Provide the (x, y) coordinate of the cell's center where the given text is located.  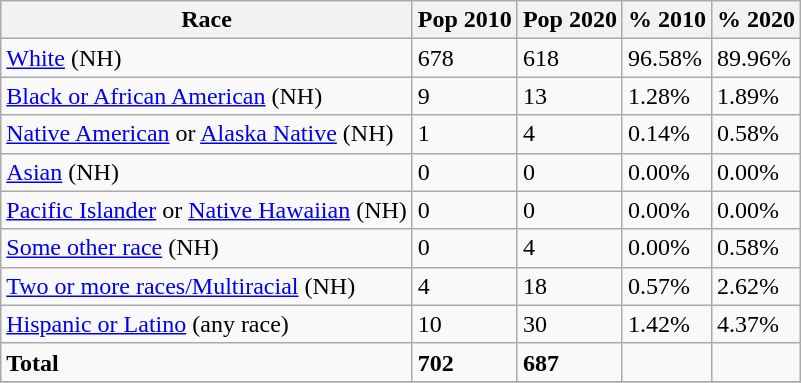
Two or more races/Multiracial (NH) (207, 286)
2.62% (756, 286)
702 (464, 362)
4.37% (756, 324)
687 (570, 362)
13 (570, 96)
1.28% (666, 96)
1 (464, 134)
96.58% (666, 58)
1.42% (666, 324)
Race (207, 20)
White (NH) (207, 58)
0.57% (666, 286)
678 (464, 58)
% 2020 (756, 20)
0.14% (666, 134)
9 (464, 96)
Hispanic or Latino (any race) (207, 324)
618 (570, 58)
Pacific Islander or Native Hawaiian (NH) (207, 210)
30 (570, 324)
1.89% (756, 96)
89.96% (756, 58)
Some other race (NH) (207, 248)
Pop 2020 (570, 20)
Pop 2010 (464, 20)
Total (207, 362)
18 (570, 286)
Black or African American (NH) (207, 96)
% 2010 (666, 20)
Asian (NH) (207, 172)
Native American or Alaska Native (NH) (207, 134)
10 (464, 324)
